Output the (x, y) coordinate of the center of the cell containing the given text.  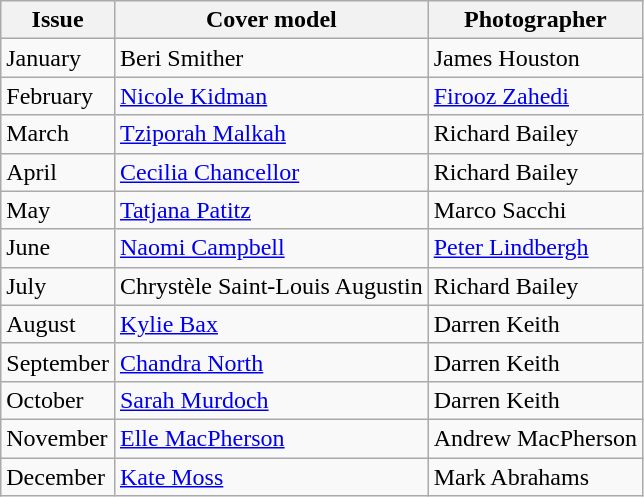
December (58, 477)
Issue (58, 20)
January (58, 58)
Firooz Zahedi (535, 96)
August (58, 324)
Kylie Bax (271, 324)
Kate Moss (271, 477)
Elle MacPherson (271, 438)
November (58, 438)
July (58, 286)
Peter Lindbergh (535, 248)
Tziporah Malkah (271, 134)
Beri Smither (271, 58)
Chrystèle Saint-Louis Augustin (271, 286)
March (58, 134)
Andrew MacPherson (535, 438)
February (58, 96)
Naomi Campbell (271, 248)
Mark Abrahams (535, 477)
Sarah Murdoch (271, 400)
Cecilia Chancellor (271, 172)
June (58, 248)
April (58, 172)
Photographer (535, 20)
Nicole Kidman (271, 96)
Cover model (271, 20)
May (58, 210)
September (58, 362)
October (58, 400)
Marco Sacchi (535, 210)
James Houston (535, 58)
Chandra North (271, 362)
Tatjana Patitz (271, 210)
